Extract the [X, Y] coordinate from the center of the cell holding the provided text.  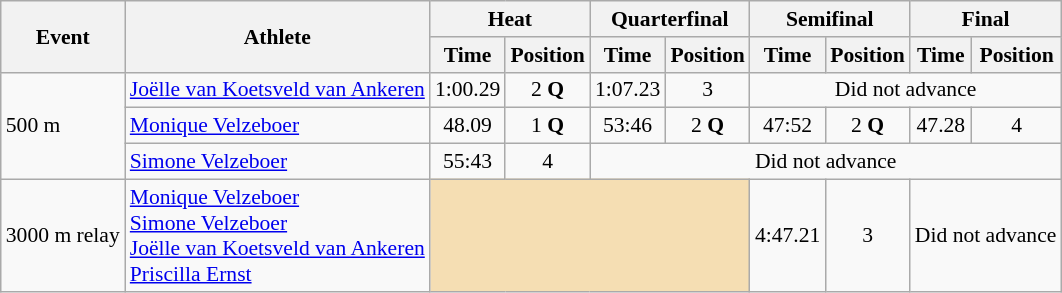
53:46 [628, 126]
3000 m relay [63, 235]
47:52 [788, 126]
Monique VelzeboerSimone VelzeboerJoëlle van Koetsveld van AnkerenPriscilla Ernst [278, 235]
48.09 [468, 126]
Heat [510, 19]
500 m [63, 126]
55:43 [468, 162]
1:00.29 [468, 90]
Event [63, 36]
4:47.21 [788, 235]
Monique Velzeboer [278, 126]
Joëlle van Koetsveld van Ankeren [278, 90]
Quarterfinal [670, 19]
47.28 [941, 126]
1:07.23 [628, 90]
Simone Velzeboer [278, 162]
Athlete [278, 36]
Semifinal [830, 19]
Final [986, 19]
1 Q [547, 126]
